Scan for the cell matching the given text and deliver its [X, Y] coordinate at center. 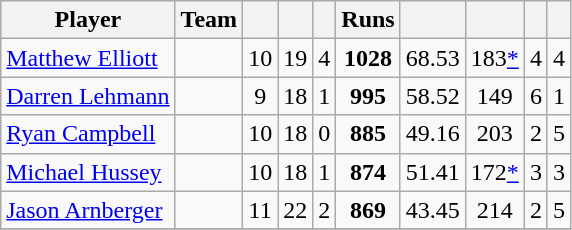
Jason Arnberger [88, 210]
183* [494, 58]
9 [260, 96]
Runs [368, 20]
885 [368, 134]
51.41 [432, 172]
11 [260, 210]
Team [209, 20]
Player [88, 20]
Ryan Campbell [88, 134]
874 [368, 172]
Darren Lehmann [88, 96]
Matthew Elliott [88, 58]
0 [324, 134]
58.52 [432, 96]
203 [494, 134]
995 [368, 96]
Michael Hussey [88, 172]
22 [296, 210]
172* [494, 172]
49.16 [432, 134]
149 [494, 96]
214 [494, 210]
1028 [368, 58]
869 [368, 210]
6 [536, 96]
19 [296, 58]
43.45 [432, 210]
68.53 [432, 58]
